Return [x, y] of the center of cell containing provided text 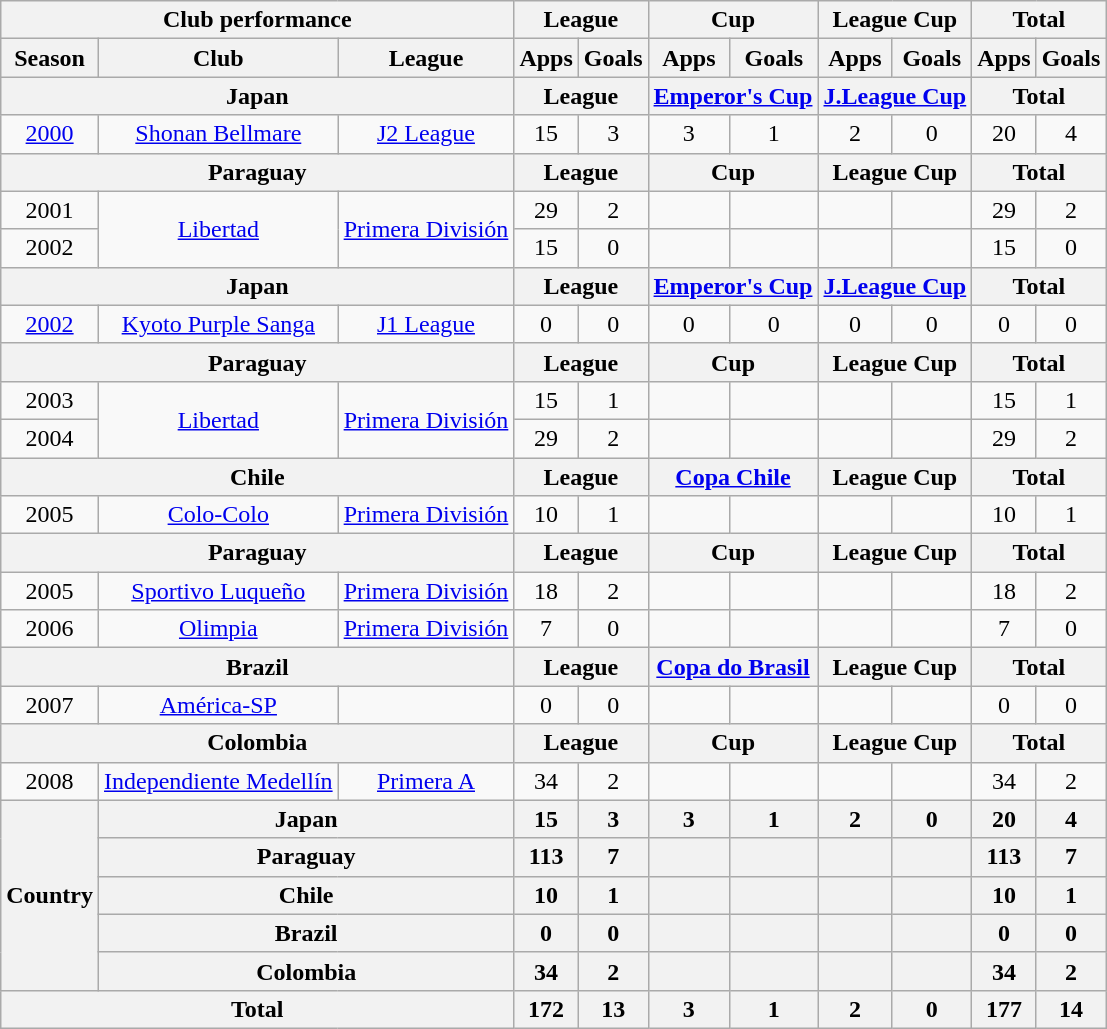
Country [50, 895]
Primera A [426, 781]
177 [1004, 1009]
Copa Chile [733, 477]
2008 [50, 781]
Sportivo Luqueño [218, 591]
Shonan Bellmare [218, 134]
Colo-Colo [218, 515]
2001 [50, 210]
2007 [50, 705]
J1 League [426, 324]
América-SP [218, 705]
13 [613, 1009]
Independiente Medellín [218, 781]
2006 [50, 629]
2003 [50, 400]
14 [1071, 1009]
J2 League [426, 134]
2004 [50, 438]
2000 [50, 134]
Kyoto Purple Sanga [218, 324]
Season [50, 58]
Club [218, 58]
Copa do Brasil [733, 667]
Olimpia [218, 629]
Club performance [258, 20]
172 [546, 1009]
